Determine the [x, y] coordinate at the center of the cell enclosing the given text.  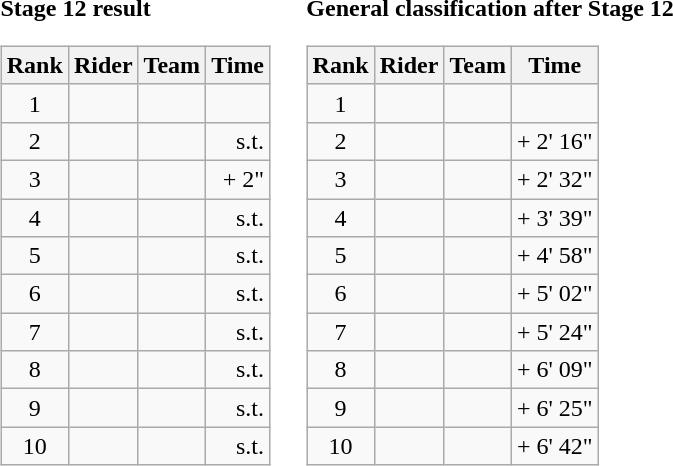
+ 4' 58" [554, 256]
+ 6' 25" [554, 408]
+ 6' 09" [554, 370]
+ 6' 42" [554, 446]
+ 2" [238, 179]
+ 3' 39" [554, 217]
+ 2' 16" [554, 141]
+ 5' 02" [554, 294]
+ 2' 32" [554, 179]
+ 5' 24" [554, 332]
